Detect which cell encompasses the target text, then output its (x, y) center coordinate. 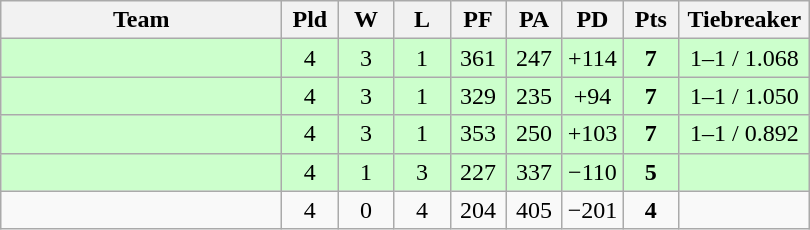
361 (478, 58)
353 (478, 134)
250 (534, 134)
Pts (651, 20)
+103 (592, 134)
PA (534, 20)
+94 (592, 96)
Team (142, 20)
1–1 / 1.068 (744, 58)
247 (534, 58)
5 (651, 172)
Tiebreaker (744, 20)
227 (478, 172)
L (422, 20)
1–1 / 1.050 (744, 96)
405 (534, 210)
−201 (592, 210)
337 (534, 172)
204 (478, 210)
PD (592, 20)
+114 (592, 58)
−110 (592, 172)
Pld (310, 20)
0 (366, 210)
329 (478, 96)
PF (478, 20)
235 (534, 96)
1–1 / 0.892 (744, 134)
W (366, 20)
